Return (X, Y) of the center of cell containing provided text 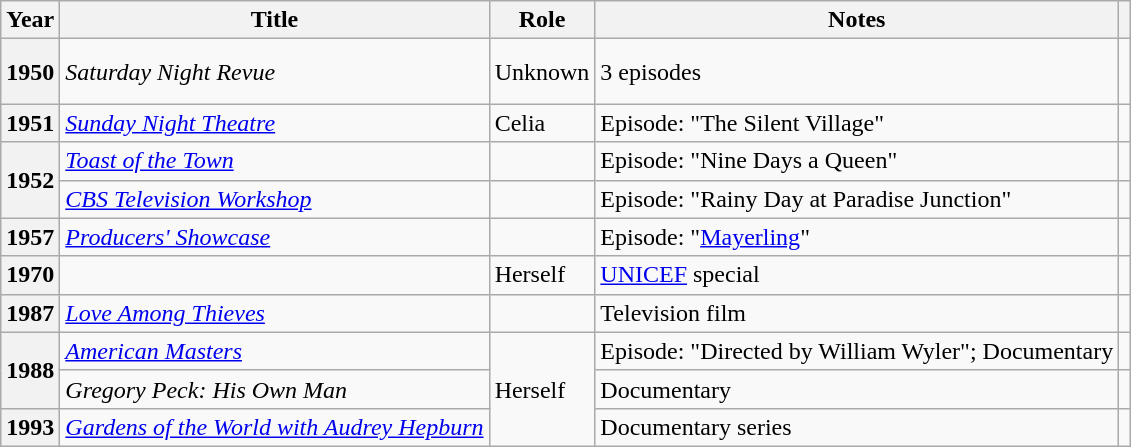
1970 (30, 275)
1951 (30, 123)
1950 (30, 72)
Documentary series (857, 427)
Episode: "Directed by William Wyler"; Documentary (857, 351)
American Masters (274, 351)
Role (542, 20)
Episode: "Nine Days a Queen" (857, 161)
Year (30, 20)
1987 (30, 313)
Saturday Night Revue (274, 72)
1993 (30, 427)
Title (274, 20)
Toast of the Town (274, 161)
Notes (857, 20)
Love Among Thieves (274, 313)
Television film (857, 313)
Episode: "The Silent Village" (857, 123)
Episode: "Rainy Day at Paradise Junction" (857, 199)
Unknown (542, 72)
Documentary (857, 389)
1957 (30, 237)
Episode: "Mayerling" (857, 237)
1988 (30, 370)
3 episodes (857, 72)
Producers' Showcase (274, 237)
CBS Television Workshop (274, 199)
Celia (542, 123)
Sunday Night Theatre (274, 123)
Gardens of the World with Audrey Hepburn (274, 427)
Gregory Peck: His Own Man (274, 389)
1952 (30, 180)
UNICEF special (857, 275)
